Output the (x, y) coordinate of the center of the cell containing the given text.  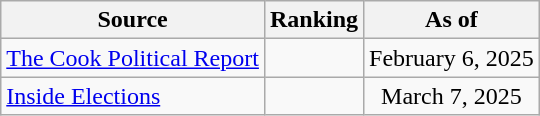
Ranking (314, 20)
Source (133, 20)
The Cook Political Report (133, 58)
February 6, 2025 (452, 58)
March 7, 2025 (452, 96)
As of (452, 20)
Inside Elections (133, 96)
